From the cell containing the given text, extract its center point as (X, Y) coordinate. 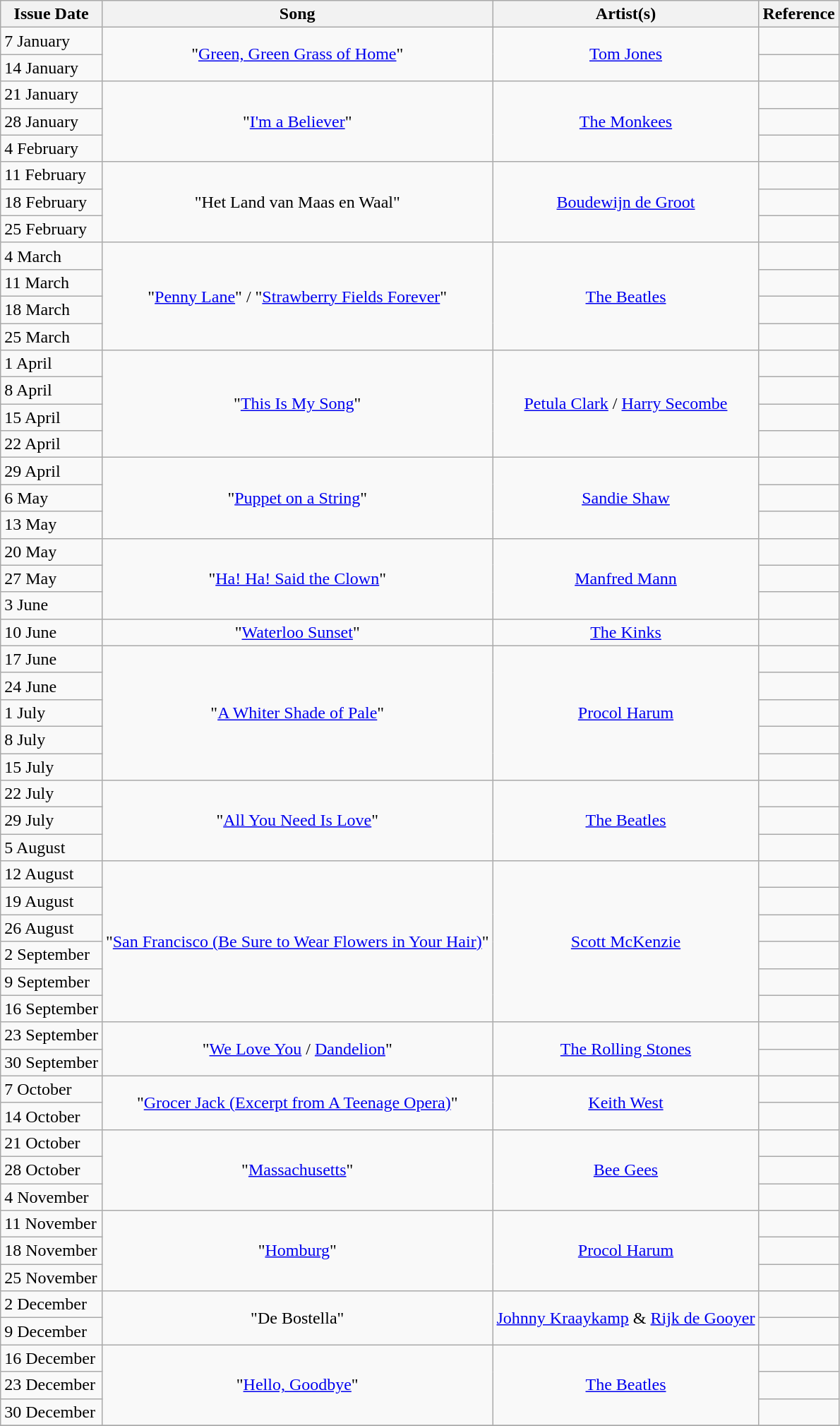
Tom Jones (625, 54)
Reference (799, 14)
30 September (52, 1062)
22 April (52, 444)
15 July (52, 766)
"San Francisco (Be Sure to Wear Flowers in Your Hair)" (297, 941)
Bee Gees (625, 1170)
29 April (52, 471)
24 June (52, 686)
"Hello, Goodbye" (297, 1385)
"Grocer Jack (Excerpt from A Teenage Opera)" (297, 1103)
5 August (52, 848)
4 November (52, 1197)
Artist(s) (625, 14)
28 January (52, 121)
4 February (52, 148)
29 July (52, 821)
16 September (52, 1009)
"Massachusetts" (297, 1170)
"We Love You / Dandelion" (297, 1049)
18 March (52, 309)
Song (297, 14)
"Waterloo Sunset" (297, 632)
The Rolling Stones (625, 1049)
25 November (52, 1278)
9 September (52, 982)
18 February (52, 202)
2 September (52, 955)
30 December (52, 1412)
4 March (52, 256)
11 February (52, 175)
"All You Need Is Love" (297, 821)
2 December (52, 1305)
23 December (52, 1385)
15 April (52, 417)
7 October (52, 1089)
The Monkees (625, 121)
"A Whiter Shade of Pale" (297, 713)
25 March (52, 337)
"Puppet on a String" (297, 498)
"De Bostella" (297, 1318)
Manfred Mann (625, 578)
18 November (52, 1251)
13 May (52, 525)
21 January (52, 95)
11 November (52, 1224)
25 February (52, 229)
The Kinks (625, 632)
Keith West (625, 1103)
14 October (52, 1116)
"Ha! Ha! Said the Clown" (297, 578)
17 June (52, 659)
9 December (52, 1331)
7 January (52, 41)
11 March (52, 283)
20 May (52, 552)
27 May (52, 578)
14 January (52, 68)
1 April (52, 364)
1 July (52, 713)
"Green, Green Grass of Home" (297, 54)
26 August (52, 928)
Issue Date (52, 14)
16 December (52, 1358)
19 August (52, 901)
Sandie Shaw (625, 498)
12 August (52, 874)
Petula Clark / Harry Secombe (625, 404)
22 July (52, 794)
"Het Land van Maas en Waal" (297, 202)
6 May (52, 498)
"Penny Lane" / "Strawberry Fields Forever" (297, 296)
10 June (52, 632)
8 April (52, 391)
3 June (52, 605)
Boudewijn de Groot (625, 202)
"I'm a Believer" (297, 121)
28 October (52, 1170)
Scott McKenzie (625, 941)
"This Is My Song" (297, 404)
8 July (52, 739)
21 October (52, 1143)
"Homburg" (297, 1251)
23 September (52, 1035)
Johnny Kraaykamp & Rijk de Gooyer (625, 1318)
